Provide the (X, Y) coordinate of the cell's center where the given text is located.  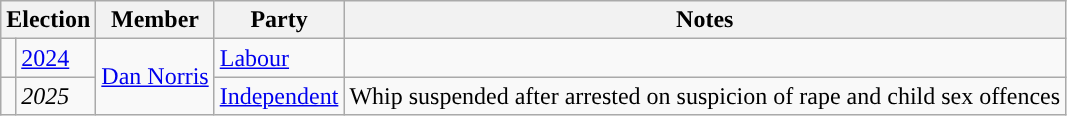
Notes (705, 20)
2024 (56, 58)
Dan Norris (155, 77)
Independent (279, 96)
Labour (279, 58)
Party (279, 20)
Whip suspended after arrested on suspicion of rape and child sex offences (705, 96)
2025 (56, 96)
Member (155, 20)
Election (48, 20)
